Identify which cell holds the provided text, then report its [x, y] central coordinate. 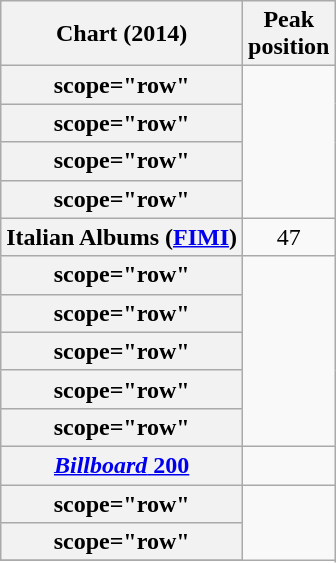
Italian Albums (FIMI) [122, 237]
Chart (2014) [122, 34]
Billboard 200 [122, 465]
47 [289, 237]
Peakposition [289, 34]
